Search for the cell housing the specified text and yield its [X, Y] center coordinate. 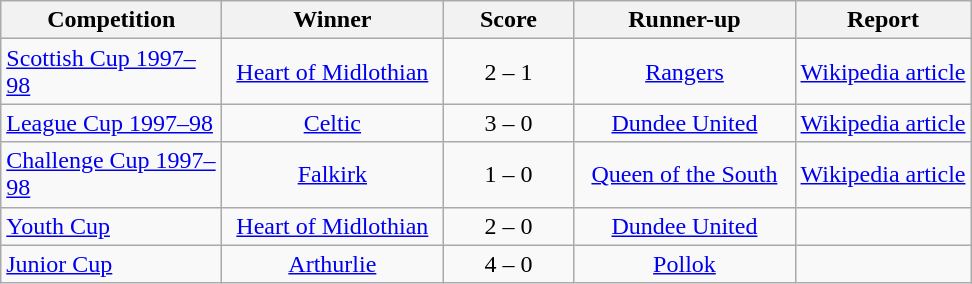
2 – 0 [508, 226]
Competition [112, 20]
Rangers [684, 72]
2 – 1 [508, 72]
Arthurlie [332, 264]
Report [883, 20]
Celtic [332, 123]
Scottish Cup 1997–98 [112, 72]
4 – 0 [508, 264]
Score [508, 20]
League Cup 1997–98 [112, 123]
Queen of the South [684, 174]
Pollok [684, 264]
Challenge Cup 1997–98 [112, 174]
Winner [332, 20]
3 – 0 [508, 123]
Junior Cup [112, 264]
Youth Cup [112, 226]
Runner-up [684, 20]
1 – 0 [508, 174]
Falkirk [332, 174]
